Find where the given text appears and provide that cell's center as (X, Y) coordinate. 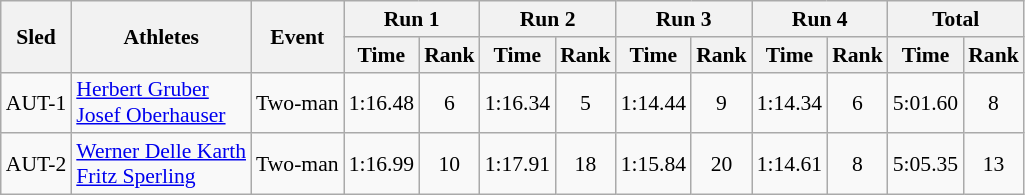
13 (994, 164)
1:16.48 (382, 102)
9 (722, 102)
Run 3 (684, 19)
Sled (36, 36)
1:14.34 (790, 102)
1:15.84 (654, 164)
18 (586, 164)
Run 4 (820, 19)
AUT-1 (36, 102)
Herbert GruberJosef Oberhauser (161, 102)
Event (298, 36)
1:14.44 (654, 102)
Werner Delle KarthFritz Sperling (161, 164)
1:16.34 (518, 102)
AUT-2 (36, 164)
5 (586, 102)
5:05.35 (926, 164)
10 (450, 164)
20 (722, 164)
Run 2 (548, 19)
1:14.61 (790, 164)
Athletes (161, 36)
Run 1 (412, 19)
5:01.60 (926, 102)
Total (956, 19)
1:16.99 (382, 164)
1:17.91 (518, 164)
